Return the [x, y] coordinate for the center point of the cell that contains the specified text.  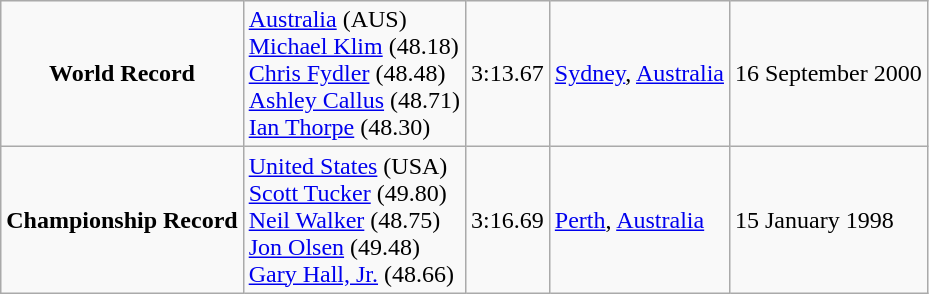
Sydney, Australia [639, 74]
Championship Record [122, 220]
United States (USA)Scott Tucker (49.80)Neil Walker (48.75)Jon Olsen (49.48)Gary Hall, Jr. (48.66) [354, 220]
Perth, Australia [639, 220]
16 September 2000 [828, 74]
Australia (AUS)Michael Klim (48.18)Chris Fydler (48.48)Ashley Callus (48.71)Ian Thorpe (48.30) [354, 74]
15 January 1998 [828, 220]
3:16.69 [508, 220]
World Record [122, 74]
3:13.67 [508, 74]
